Extract the (X, Y) coordinate from the center of the cell holding the provided text.  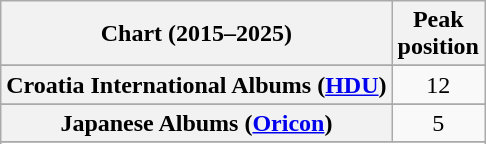
5 (438, 123)
Japanese Albums (Oricon) (196, 123)
12 (438, 85)
Peakposition (438, 34)
Chart (2015–2025) (196, 34)
Croatia International Albums (HDU) (196, 85)
